Detect which cell encompasses the target text, then output its [X, Y] center coordinate. 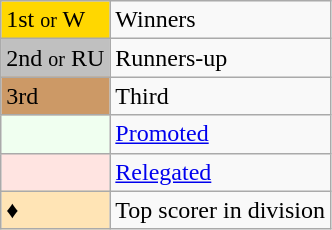
2nd or RU [56, 58]
♦ [56, 210]
Top scorer in division [220, 210]
Runners-up [220, 58]
Relegated [220, 172]
Third [220, 96]
3rd [56, 96]
1st or W [56, 20]
Winners [220, 20]
Promoted [220, 134]
